Find where the given text appears and provide that cell's center as (X, Y) coordinate. 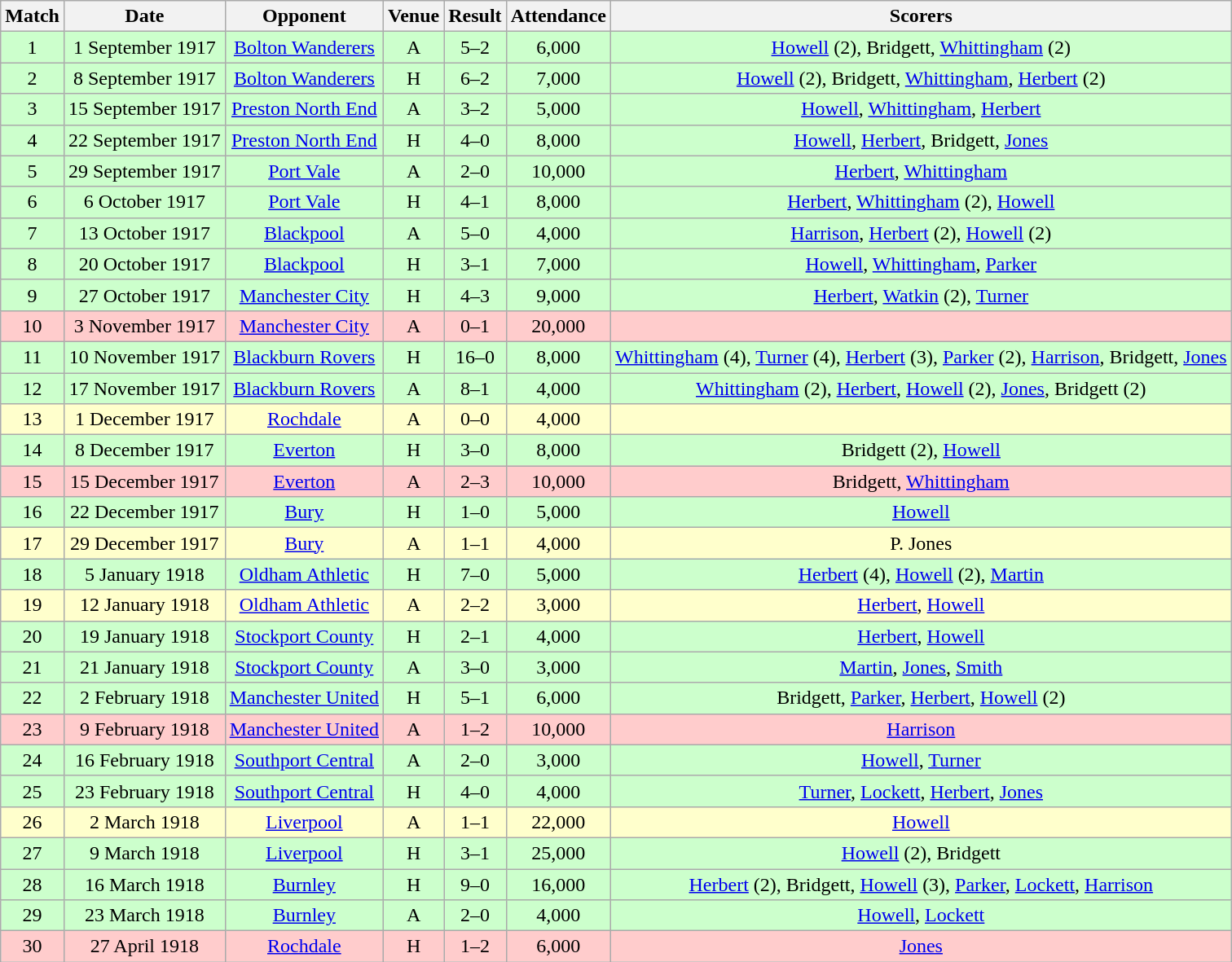
16–0 (475, 357)
11 (33, 357)
2 (33, 78)
12 January 1918 (144, 605)
17 (33, 543)
9,000 (558, 295)
9 February 1918 (144, 729)
Opponent (304, 16)
15 December 1917 (144, 481)
16 (33, 512)
Harrison, Herbert (2), Howell (2) (922, 233)
23 March 1918 (144, 916)
27 October 1917 (144, 295)
13 October 1917 (144, 233)
Howell, Whittingham, Herbert (922, 109)
5–2 (475, 47)
22 (33, 698)
Jones (922, 947)
6 (33, 202)
19 (33, 605)
18 (33, 574)
14 (33, 450)
25 (33, 791)
24 (33, 760)
7 (33, 233)
29 December 1917 (144, 543)
8 September 1917 (144, 78)
2–3 (475, 481)
10 November 1917 (144, 357)
Howell (2), Bridgett, Whittingham, Herbert (2) (922, 78)
Attendance (558, 16)
23 February 1918 (144, 791)
Result (475, 16)
20 October 1917 (144, 264)
Howell, Herbert, Bridgett, Jones (922, 140)
10 (33, 326)
Howell, Lockett (922, 916)
Bridgett, Whittingham (922, 481)
Bridgett, Parker, Herbert, Howell (2) (922, 698)
7–0 (475, 574)
8–1 (475, 389)
21 January 1918 (144, 667)
8 (33, 264)
12 (33, 389)
0–0 (475, 420)
4–1 (475, 202)
5 January 1918 (144, 574)
2 March 1918 (144, 822)
0–1 (475, 326)
29 September 1917 (144, 171)
16 February 1918 (144, 760)
5 (33, 171)
22 December 1917 (144, 512)
25,000 (558, 853)
3 November 1917 (144, 326)
Bridgett (2), Howell (922, 450)
Herbert (4), Howell (2), Martin (922, 574)
9 (33, 295)
9–0 (475, 884)
6 October 1917 (144, 202)
1 September 1917 (144, 47)
13 (33, 420)
Match (33, 16)
2–1 (475, 636)
17 November 1917 (144, 389)
Martin, Jones, Smith (922, 667)
2–2 (475, 605)
Herbert (2), Bridgett, Howell (3), Parker, Lockett, Harrison (922, 884)
Turner, Lockett, Herbert, Jones (922, 791)
4–3 (475, 295)
8 December 1917 (144, 450)
5–0 (475, 233)
2 February 1918 (144, 698)
Herbert, Whittingham (2), Howell (922, 202)
Scorers (922, 16)
P. Jones (922, 543)
22,000 (558, 822)
26 (33, 822)
9 March 1918 (144, 853)
Howell (2), Bridgett (922, 853)
Herbert, Watkin (2), Turner (922, 295)
Howell (2), Bridgett, Whittingham (2) (922, 47)
20 (33, 636)
27 April 1918 (144, 947)
Venue (414, 16)
16,000 (558, 884)
Whittingham (2), Herbert, Howell (2), Jones, Bridgett (2) (922, 389)
Whittingham (4), Turner (4), Herbert (3), Parker (2), Harrison, Bridgett, Jones (922, 357)
Howell, Turner (922, 760)
21 (33, 667)
3–2 (475, 109)
Herbert, Whittingham (922, 171)
1–0 (475, 512)
6–2 (475, 78)
16 March 1918 (144, 884)
30 (33, 947)
Howell, Whittingham, Parker (922, 264)
1 (33, 47)
15 (33, 481)
27 (33, 853)
Harrison (922, 729)
29 (33, 916)
1 December 1917 (144, 420)
3 (33, 109)
5–1 (475, 698)
23 (33, 729)
19 January 1918 (144, 636)
20,000 (558, 326)
28 (33, 884)
22 September 1917 (144, 140)
15 September 1917 (144, 109)
4 (33, 140)
Date (144, 16)
